Capture the cell that displays the provided text and extract its [X, Y] central coordinate. 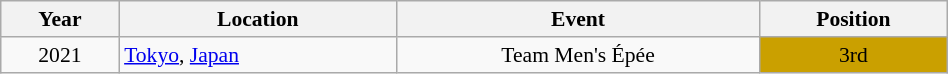
2021 [60, 55]
3rd [854, 55]
Position [854, 19]
Event [578, 19]
Year [60, 19]
Tokyo, Japan [258, 55]
Team Men's Épée [578, 55]
Location [258, 19]
